Determine the (X, Y) coordinate at the center of the cell enclosing the given text.  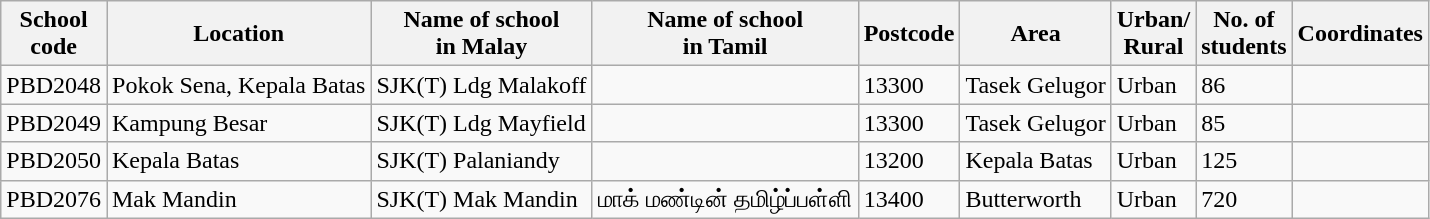
PBD2076 (54, 199)
125 (1244, 161)
PBD2048 (54, 85)
SJK(T) Mak Mandin (482, 199)
Butterworth (1036, 199)
Urban/Rural (1153, 34)
Location (238, 34)
Kampung Besar (238, 123)
SJK(T) Palaniandy (482, 161)
Area (1036, 34)
720 (1244, 199)
மாக் மண்டின் தமிழ்ப்பள்ளி (725, 199)
Mak Mandin (238, 199)
Coordinates (1360, 34)
Schoolcode (54, 34)
SJK(T) Ldg Malakoff (482, 85)
Postcode (909, 34)
13400 (909, 199)
No. ofstudents (1244, 34)
Name of schoolin Malay (482, 34)
86 (1244, 85)
SJK(T) Ldg Mayfield (482, 123)
Pokok Sena, Kepala Batas (238, 85)
Name of schoolin Tamil (725, 34)
PBD2050 (54, 161)
13200 (909, 161)
85 (1244, 123)
PBD2049 (54, 123)
